Detect which cell encompasses the target text, then output its [X, Y] center coordinate. 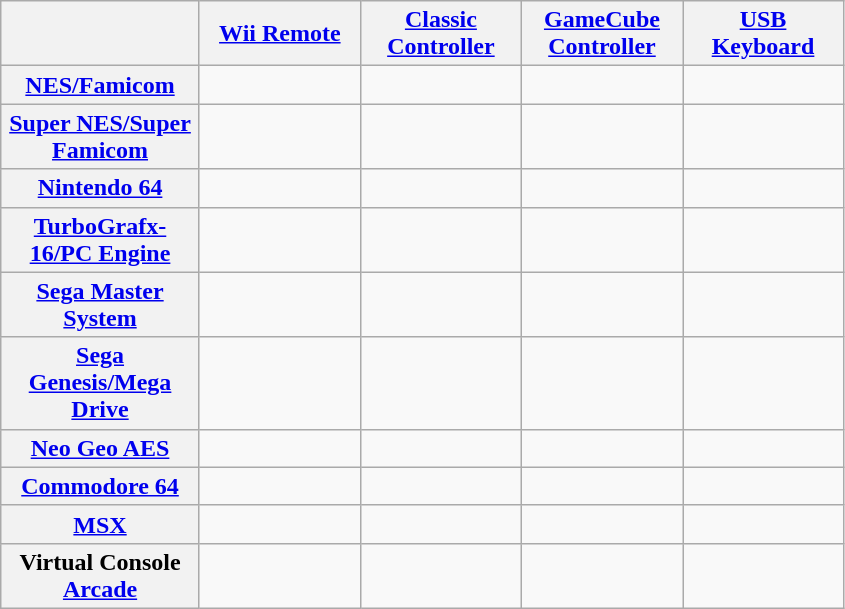
Sega Master System [100, 304]
GameCube Controller [602, 34]
Commodore 64 [100, 486]
Nintendo 64 [100, 188]
Neo Geo AES [100, 448]
NES/Famicom [100, 85]
Classic Controller [440, 34]
Wii Remote [280, 34]
Virtual Console Arcade [100, 576]
Sega Genesis/Mega Drive [100, 383]
Super NES/Super Famicom [100, 136]
USB Keyboard [762, 34]
MSX [100, 524]
TurboGrafx-16/PC Engine [100, 240]
